Return the (X, Y) coordinate for the center point of the cell that contains the specified text.  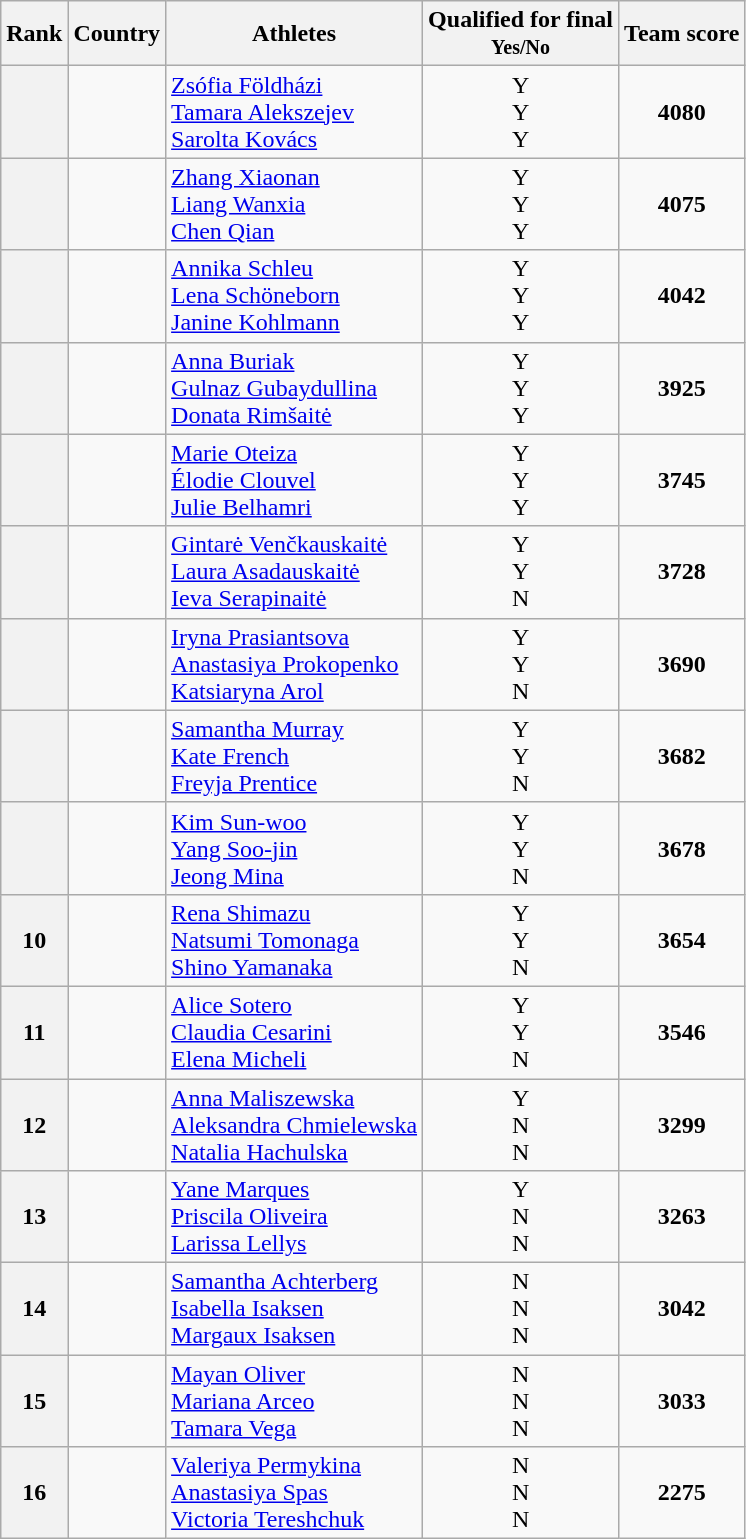
Marie OteizaÉlodie ClouvelJulie Belhamri (294, 480)
Valeriya PermykinaAnastasiya SpasVictoria Tereshchuk (294, 1493)
4042 (682, 296)
3925 (682, 388)
Rank (34, 34)
11 (34, 1032)
10 (34, 940)
4075 (682, 204)
3299 (682, 1124)
Qualified for finalYes/No (521, 34)
14 (34, 1309)
12 (34, 1124)
4080 (682, 112)
Team score (682, 34)
3033 (682, 1401)
15 (34, 1401)
3690 (682, 664)
3745 (682, 480)
3654 (682, 940)
Annika SchleuLena SchönebornJanine Kohlmann (294, 296)
3042 (682, 1309)
3546 (682, 1032)
Anna BuriakGulnaz GubaydullinaDonata Rimšaitė (294, 388)
13 (34, 1217)
Samantha AchterbergIsabella IsaksenMargaux Isaksen (294, 1309)
Country (117, 34)
Gintarė VenčkauskaitėLaura AsadauskaitėIeva Serapinaitė (294, 572)
3678 (682, 848)
Zhang XiaonanLiang WanxiaChen Qian (294, 204)
Zsófia FöldháziTamara AlekszejevSarolta Kovács (294, 112)
Yane MarquesPriscila OliveiraLarissa Lellys (294, 1217)
Kim Sun-wooYang Soo-jinJeong Mina (294, 848)
16 (34, 1493)
3263 (682, 1217)
Iryna PrasiantsovaAnastasiya ProkopenkoKatsiaryna Arol (294, 664)
Anna MaliszewskaAleksandra ChmielewskaNatalia Hachulska (294, 1124)
3682 (682, 756)
Alice SoteroClaudia CesariniElena Micheli (294, 1032)
Mayan OliverMariana ArceoTamara Vega (294, 1401)
Rena ShimazuNatsumi TomonagaShino Yamanaka (294, 940)
Athletes (294, 34)
Samantha MurrayKate FrenchFreyja Prentice (294, 756)
2275 (682, 1493)
3728 (682, 572)
